Find where the given text appears and provide that cell's center as [x, y] coordinate. 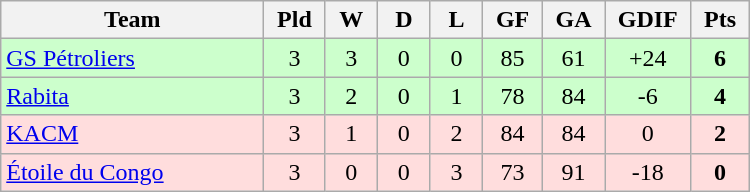
78 [513, 96]
-18 [648, 172]
61 [573, 58]
91 [573, 172]
KACM [132, 134]
Étoile du Congo [132, 172]
W [352, 20]
Pld [294, 20]
D [404, 20]
73 [513, 172]
GDIF [648, 20]
-6 [648, 96]
GF [513, 20]
+24 [648, 58]
Rabita [132, 96]
L [456, 20]
Team [132, 20]
85 [513, 58]
6 [720, 58]
GS Pétroliers [132, 58]
GA [573, 20]
Pts [720, 20]
4 [720, 96]
